Determine the [X, Y] coordinate at the center of the cell enclosing the given text.  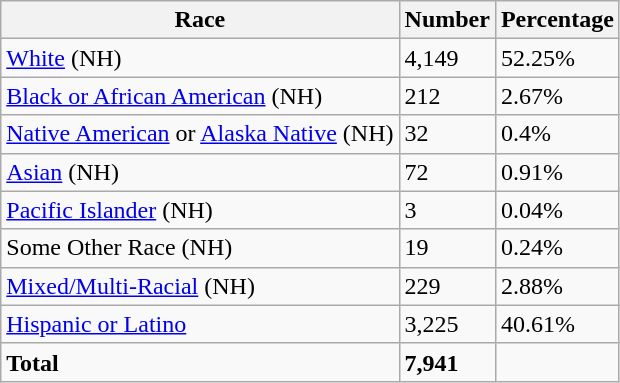
19 [447, 248]
Mixed/Multi-Racial (NH) [200, 286]
212 [447, 96]
3,225 [447, 324]
0.4% [557, 134]
Hispanic or Latino [200, 324]
0.24% [557, 248]
72 [447, 172]
Percentage [557, 20]
229 [447, 286]
40.61% [557, 324]
Asian (NH) [200, 172]
0.91% [557, 172]
Native American or Alaska Native (NH) [200, 134]
Some Other Race (NH) [200, 248]
7,941 [447, 362]
White (NH) [200, 58]
52.25% [557, 58]
Total [200, 362]
32 [447, 134]
Black or African American (NH) [200, 96]
Number [447, 20]
Race [200, 20]
3 [447, 210]
2.67% [557, 96]
4,149 [447, 58]
2.88% [557, 286]
0.04% [557, 210]
Pacific Islander (NH) [200, 210]
